Capture the cell that displays the provided text and extract its [x, y] central coordinate. 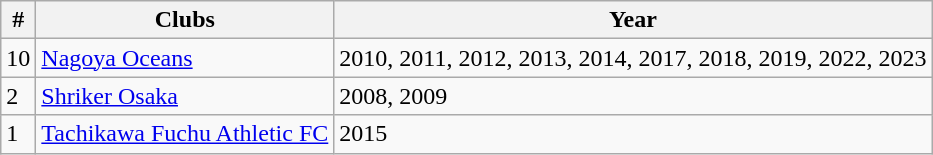
Clubs [185, 20]
# [18, 20]
2 [18, 96]
10 [18, 58]
2015 [633, 134]
Year [633, 20]
1 [18, 134]
2010, 2011, 2012, 2013, 2014, 2017, 2018, 2019, 2022, 2023 [633, 58]
Nagoya Oceans [185, 58]
Shriker Osaka [185, 96]
Tachikawa Fuchu Athletic FC [185, 134]
2008, 2009 [633, 96]
